Provide the (X, Y) coordinate of the cell's center where the given text is located.  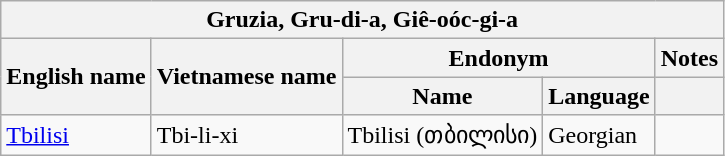
Endonym (498, 58)
Vietnamese name (246, 77)
Tbi-li-xi (246, 135)
Notes (689, 58)
Tbilisi (76, 135)
Name (442, 96)
Tbilisi (თბილისი) (442, 135)
English name (76, 77)
Language (599, 96)
Georgian (599, 135)
Gruzia, Gru-di-a, Giê-oóc-gi-a (362, 20)
